Output the (x, y) coordinate of the center of the cell containing the given text.  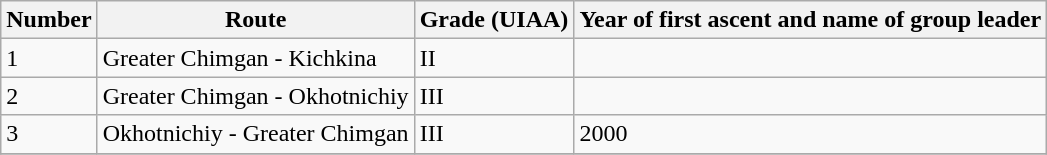
Year of first ascent and name of group leader (810, 20)
Route (256, 20)
Grade (UIAA) (494, 20)
Greater Chimgan - Kichkina (256, 58)
2 (49, 96)
1 (49, 58)
2000 (810, 134)
Greater Chimgan - Okhotnichiy (256, 96)
3 (49, 134)
Okhotnichiy - Greater Chimgan (256, 134)
II (494, 58)
Number (49, 20)
